Search for the cell housing the specified text and yield its (x, y) center coordinate. 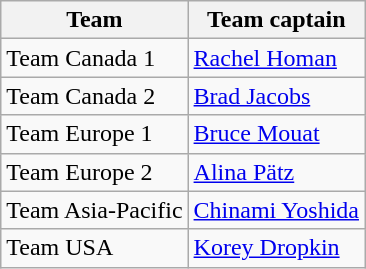
Team Canada 2 (94, 96)
Rachel Homan (276, 58)
Chinami Yoshida (276, 210)
Team Europe 1 (94, 134)
Team Canada 1 (94, 58)
Team (94, 20)
Brad Jacobs (276, 96)
Alina Pätz (276, 172)
Bruce Mouat (276, 134)
Team USA (94, 248)
Team captain (276, 20)
Korey Dropkin (276, 248)
Team Europe 2 (94, 172)
Team Asia-Pacific (94, 210)
